Find where the given text appears and provide that cell's center as [x, y] coordinate. 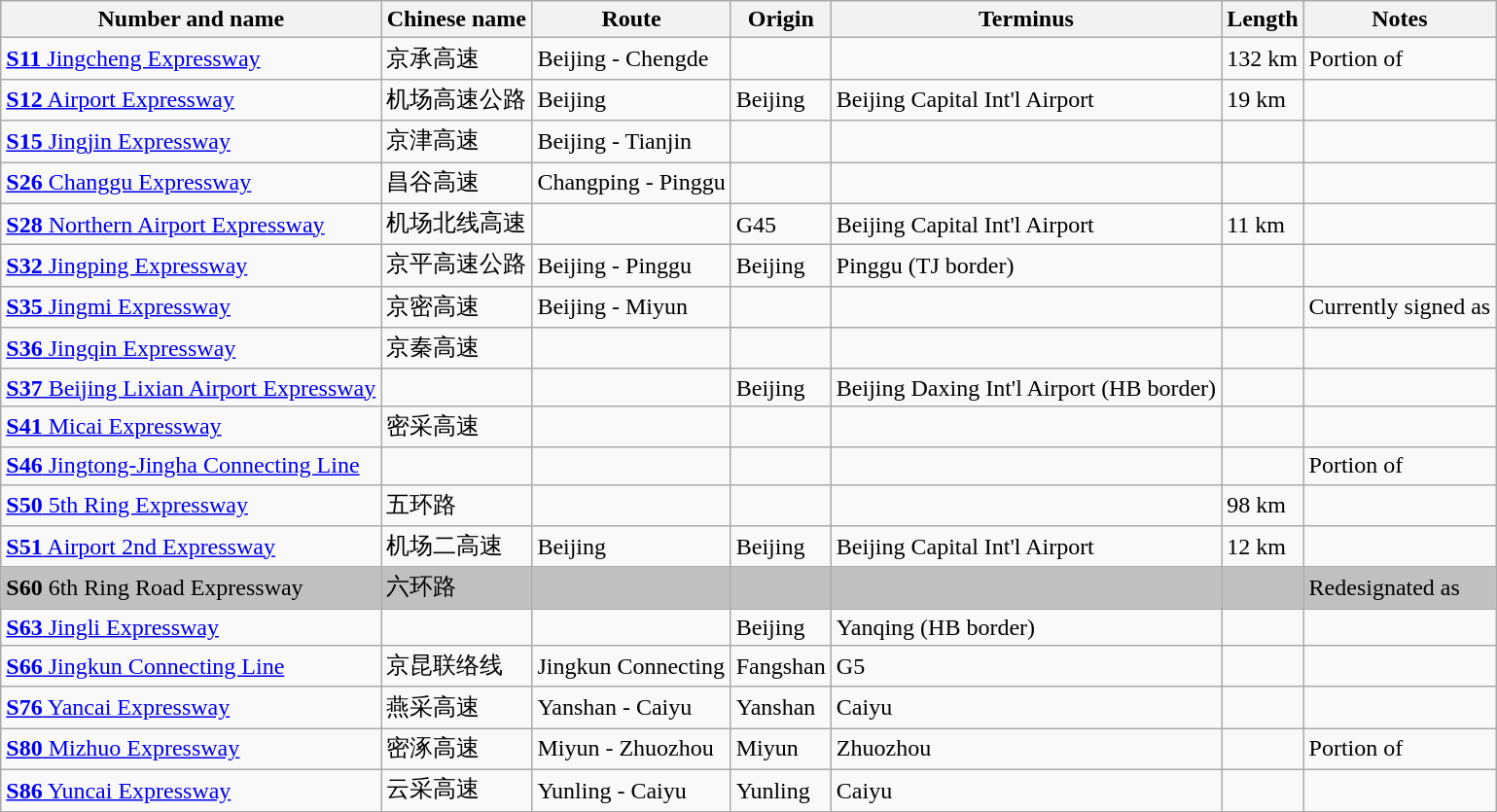
S66 Jingkun Connecting Line [191, 667]
Beijing - Tianjin [631, 142]
S41 Micai Expressway [191, 426]
Pinggu (TJ border) [1025, 266]
Jingkun Connecting [631, 667]
Currently signed as [1400, 307]
京平高速公路 [457, 266]
Yanshan - Caiyu [631, 708]
11 km [1263, 224]
S26 Changgu Expressway [191, 183]
云采高速 [457, 790]
五环路 [457, 506]
机场高速公路 [457, 99]
12 km [1263, 547]
京秦高速 [457, 348]
Changping - Pinggu [631, 183]
Origin [780, 19]
Beijing - Miyun [631, 307]
六环路 [457, 587]
S37 Beijing Lixian Airport Expressway [191, 387]
机场北线高速 [457, 224]
S15 Jingjin Expressway [191, 142]
昌谷高速 [457, 183]
Miyun [780, 749]
燕采高速 [457, 708]
S28 Northern Airport Expressway [191, 224]
S36 Jingqin Expressway [191, 348]
S35 Jingmi Expressway [191, 307]
S32 Jingping Expressway [191, 266]
S86 Yuncai Expressway [191, 790]
京承高速 [457, 58]
京密高速 [457, 307]
132 km [1263, 58]
98 km [1263, 506]
S51 Airport 2nd Expressway [191, 547]
Chinese name [457, 19]
S11 Jingcheng Expressway [191, 58]
Yanqing (HB border) [1025, 627]
Miyun - Zhuozhou [631, 749]
Zhuozhou [1025, 749]
Beijing - Pinggu [631, 266]
密涿高速 [457, 749]
机场二高速 [457, 547]
S76 Yancai Expressway [191, 708]
S63 Jingli Expressway [191, 627]
京昆联络线 [457, 667]
Number and name [191, 19]
Yanshan [780, 708]
Notes [1400, 19]
Redesignated as [1400, 587]
S46 Jingtong-Jingha Connecting Line [191, 466]
Fangshan [780, 667]
S80 Mizhuo Expressway [191, 749]
Yunling - Caiyu [631, 790]
Yunling [780, 790]
密采高速 [457, 426]
G5 [1025, 667]
Terminus [1025, 19]
S50 5th Ring Expressway [191, 506]
19 km [1263, 99]
S60 6th Ring Road Expressway [191, 587]
S12 Airport Expressway [191, 99]
Beijing - Chengde [631, 58]
Beijing Daxing Int'l Airport (HB border) [1025, 387]
G45 [780, 224]
Length [1263, 19]
京津高速 [457, 142]
Route [631, 19]
